Detect which cell encompasses the target text, then output its [X, Y] center coordinate. 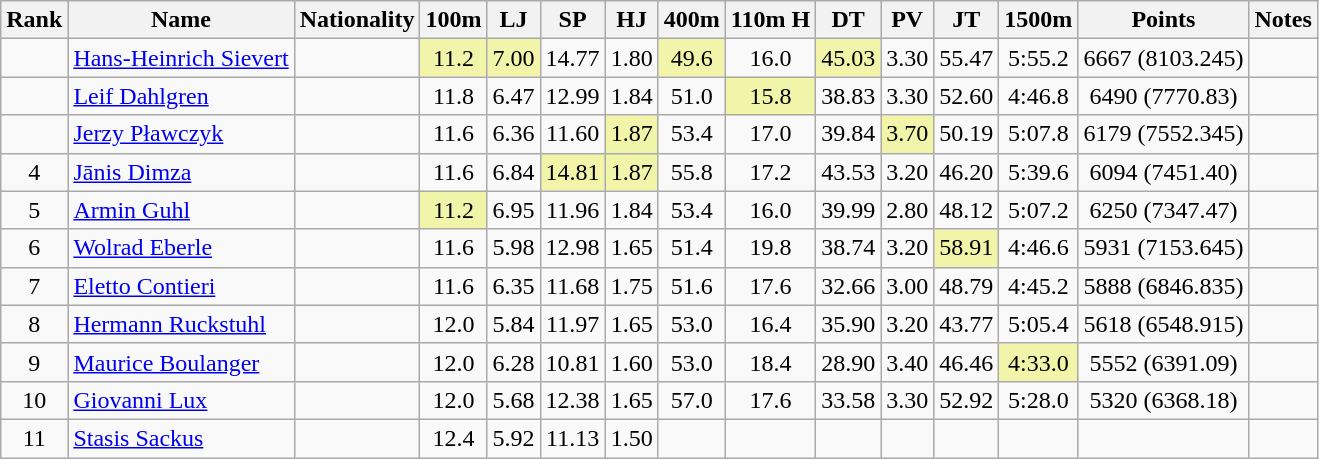
12.38 [572, 400]
6.28 [514, 362]
3.00 [908, 286]
6179 (7552.345) [1164, 134]
16.4 [770, 324]
6.47 [514, 96]
LJ [514, 20]
28.90 [848, 362]
51.6 [692, 286]
6.36 [514, 134]
1.50 [632, 438]
11.96 [572, 210]
110m H [770, 20]
Nationality [357, 20]
3.70 [908, 134]
43.53 [848, 172]
SP [572, 20]
48.12 [966, 210]
Rank [34, 20]
Wolrad Eberle [181, 248]
5618 (6548.915) [1164, 324]
5 [34, 210]
6 [34, 248]
5.98 [514, 248]
52.92 [966, 400]
6667 (8103.245) [1164, 58]
Eletto Contieri [181, 286]
10 [34, 400]
Jānis Dimza [181, 172]
JT [966, 20]
51.0 [692, 96]
43.77 [966, 324]
11.97 [572, 324]
4:45.2 [1038, 286]
6490 (7770.83) [1164, 96]
11.68 [572, 286]
14.77 [572, 58]
3.40 [908, 362]
9 [34, 362]
DT [848, 20]
5:05.4 [1038, 324]
5888 (6846.835) [1164, 286]
46.46 [966, 362]
48.79 [966, 286]
49.6 [692, 58]
Points [1164, 20]
39.84 [848, 134]
17.0 [770, 134]
17.2 [770, 172]
5.84 [514, 324]
7.00 [514, 58]
1.75 [632, 286]
35.90 [848, 324]
5:39.6 [1038, 172]
58.91 [966, 248]
Giovanni Lux [181, 400]
33.58 [848, 400]
18.4 [770, 362]
Jerzy Pławczyk [181, 134]
19.8 [770, 248]
55.8 [692, 172]
Leif Dahlgren [181, 96]
Maurice Boulanger [181, 362]
Hans-Heinrich Sievert [181, 58]
Hermann Ruckstuhl [181, 324]
6.35 [514, 286]
8 [34, 324]
32.66 [848, 286]
15.8 [770, 96]
2.80 [908, 210]
12.4 [454, 438]
55.47 [966, 58]
5931 (7153.645) [1164, 248]
5:07.8 [1038, 134]
1.80 [632, 58]
5552 (6391.09) [1164, 362]
10.81 [572, 362]
5:28.0 [1038, 400]
46.20 [966, 172]
11.13 [572, 438]
5.92 [514, 438]
57.0 [692, 400]
4 [34, 172]
6094 (7451.40) [1164, 172]
12.99 [572, 96]
4:46.6 [1038, 248]
11.60 [572, 134]
6.84 [514, 172]
Name [181, 20]
52.60 [966, 96]
4:46.8 [1038, 96]
400m [692, 20]
38.74 [848, 248]
Armin Guhl [181, 210]
HJ [632, 20]
7 [34, 286]
6250 (7347.47) [1164, 210]
50.19 [966, 134]
5:07.2 [1038, 210]
PV [908, 20]
14.81 [572, 172]
Notes [1283, 20]
45.03 [848, 58]
1.60 [632, 362]
5320 (6368.18) [1164, 400]
6.95 [514, 210]
38.83 [848, 96]
Stasis Sackus [181, 438]
11.8 [454, 96]
1500m [1038, 20]
100m [454, 20]
39.99 [848, 210]
51.4 [692, 248]
5.68 [514, 400]
4:33.0 [1038, 362]
5:55.2 [1038, 58]
11 [34, 438]
12.98 [572, 248]
